Determine the [X, Y] coordinate at the center of the cell enclosing the given text.  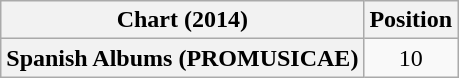
Chart (2014) [182, 20]
10 [411, 58]
Position [411, 20]
Spanish Albums (PROMUSICAE) [182, 58]
